Provide the [x, y] coordinate of the cell's center where the given text is located.  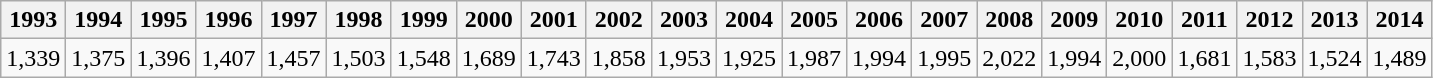
2008 [1010, 20]
2,000 [1140, 58]
1993 [34, 20]
1,681 [1204, 58]
1994 [98, 20]
2012 [1270, 20]
1997 [294, 20]
2000 [488, 20]
1996 [228, 20]
1,995 [944, 58]
2004 [748, 20]
1,925 [748, 58]
2001 [554, 20]
1,953 [684, 58]
1998 [358, 20]
2014 [1400, 20]
2002 [618, 20]
1,548 [424, 58]
1,583 [1270, 58]
1,339 [34, 58]
1,407 [228, 58]
1,375 [98, 58]
1,503 [358, 58]
1,987 [814, 58]
2011 [1204, 20]
1,858 [618, 58]
2013 [1334, 20]
1,524 [1334, 58]
1995 [164, 20]
1,489 [1400, 58]
2009 [1074, 20]
2,022 [1010, 58]
1,396 [164, 58]
2010 [1140, 20]
1,457 [294, 58]
1,689 [488, 58]
1999 [424, 20]
1,743 [554, 58]
2006 [880, 20]
2007 [944, 20]
2003 [684, 20]
2005 [814, 20]
